Extract the (x, y) coordinate from the center of the cell holding the provided text.  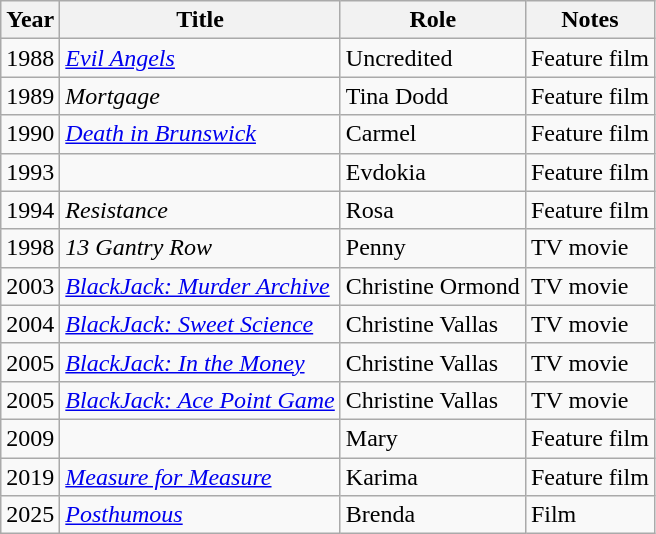
2019 (30, 477)
BlackJack: In the Money (200, 362)
BlackJack: Ace Point Game (200, 400)
Mortgage (200, 96)
1998 (30, 248)
Death in Brunswick (200, 134)
Rosa (432, 210)
Penny (432, 248)
Film (590, 515)
Year (30, 20)
1990 (30, 134)
Notes (590, 20)
13 Gantry Row (200, 248)
1989 (30, 96)
Uncredited (432, 58)
2004 (30, 324)
Karima (432, 477)
Posthumous (200, 515)
2009 (30, 438)
Christine Ormond (432, 286)
2003 (30, 286)
Carmel (432, 134)
2025 (30, 515)
Evil Angels (200, 58)
Title (200, 20)
1994 (30, 210)
Tina Dodd (432, 96)
1993 (30, 172)
Mary (432, 438)
BlackJack: Sweet Science (200, 324)
Measure for Measure (200, 477)
Resistance (200, 210)
1988 (30, 58)
Brenda (432, 515)
Evdokia (432, 172)
Role (432, 20)
BlackJack: Murder Archive (200, 286)
